Determine the [X, Y] coordinate at the center of the cell enclosing the given text.  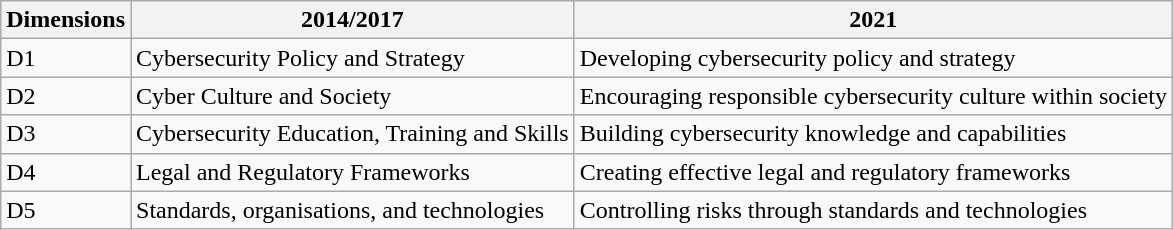
D2 [66, 96]
Cyber Culture and Society [352, 96]
D4 [66, 172]
Encouraging responsible cybersecurity culture within society [873, 96]
D3 [66, 134]
Creating effective legal and regulatory frameworks [873, 172]
Legal and Regulatory Frameworks [352, 172]
Building cybersecurity knowledge and capabilities [873, 134]
Developing cybersecurity policy and strategy [873, 58]
Standards, organisations, and technologies [352, 210]
Dimensions [66, 20]
Cybersecurity Policy and Strategy [352, 58]
2014/2017 [352, 20]
Controlling risks through standards and technologies [873, 210]
D5 [66, 210]
2021 [873, 20]
D1 [66, 58]
Cybersecurity Education, Training and Skills [352, 134]
